Locate the cell with the specified text and output its (x, y) center coordinate. 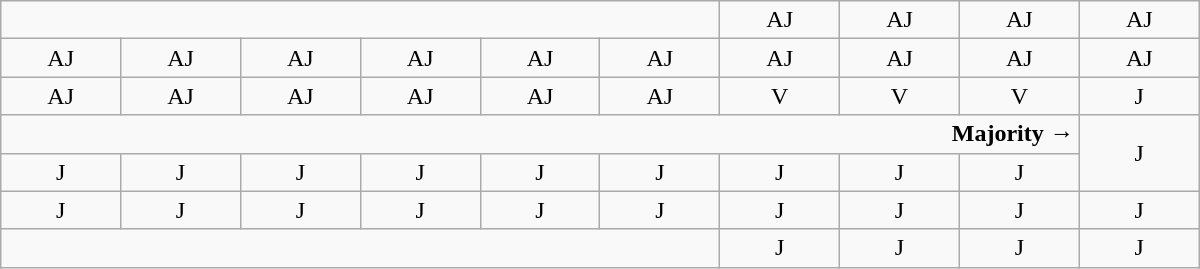
Majority → (540, 134)
